From the cell containing the given text, extract its center point as (x, y) coordinate. 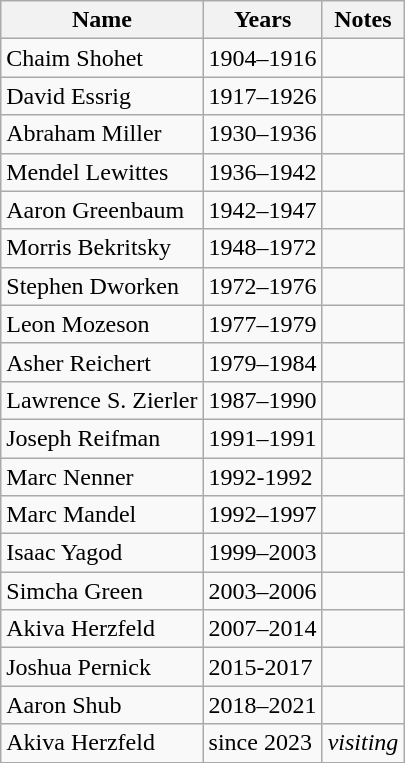
Abraham Miller (102, 134)
visiting (363, 743)
1904–1916 (262, 58)
1992–1997 (262, 515)
Asher Reichert (102, 362)
Lawrence S. Zierler (102, 400)
Marc Mandel (102, 515)
Joseph Reifman (102, 438)
Stephen Dworken (102, 286)
1936–1942 (262, 172)
1979–1984 (262, 362)
Mendel Lewittes (102, 172)
since 2023 (262, 743)
2015-2017 (262, 667)
Chaim Shohet (102, 58)
David Essrig (102, 96)
Aaron Shub (102, 705)
Aaron Greenbaum (102, 210)
1917–1926 (262, 96)
1972–1976 (262, 286)
1942–1947 (262, 210)
2003–2006 (262, 591)
Simcha Green (102, 591)
Morris Bekritsky (102, 248)
Notes (363, 20)
Leon Mozeson (102, 324)
Joshua Pernick (102, 667)
Isaac Yagod (102, 553)
1999–2003 (262, 553)
1930–1936 (262, 134)
1987–1990 (262, 400)
Name (102, 20)
Marc Nenner (102, 477)
2007–2014 (262, 629)
1977–1979 (262, 324)
1948–1972 (262, 248)
1992-1992 (262, 477)
2018–2021 (262, 705)
1991–1991 (262, 438)
Years (262, 20)
